Determine the (x, y) coordinate at the center of the cell enclosing the given text.  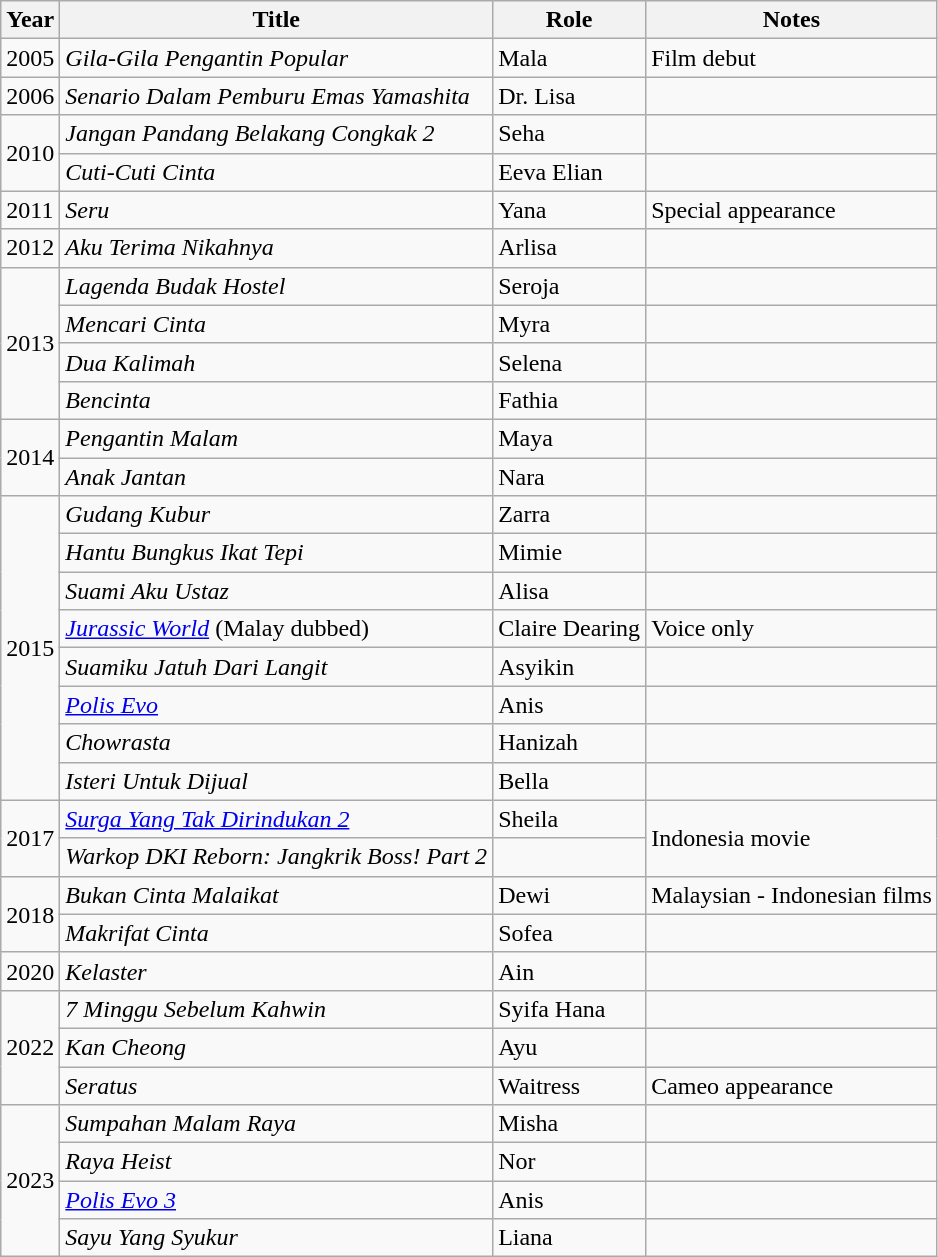
Gudang Kubur (276, 515)
Sheila (570, 819)
Seroja (570, 286)
Anak Jantan (276, 477)
Malaysian - Indonesian films (792, 895)
Misha (570, 1124)
2010 (30, 153)
Pengantin Malam (276, 438)
Waitress (570, 1085)
Dua Kalimah (276, 362)
Role (570, 20)
Eeva Elian (570, 172)
2006 (30, 96)
Notes (792, 20)
Syifa Hana (570, 1009)
Raya Heist (276, 1162)
2017 (30, 838)
Kan Cheong (276, 1047)
2020 (30, 971)
Polis Evo (276, 705)
Surga Yang Tak Dirindukan 2 (276, 819)
Hantu Bungkus Ikat Tepi (276, 553)
Mimie (570, 553)
Alisa (570, 591)
2018 (30, 914)
Makrifat Cinta (276, 933)
Aku Terima Nikahnya (276, 248)
Sumpahan Malam Raya (276, 1124)
Nara (570, 477)
2014 (30, 457)
Senario Dalam Pemburu Emas Yamashita (276, 96)
Dewi (570, 895)
Bencinta (276, 400)
Mencari Cinta (276, 324)
Cuti-Cuti Cinta (276, 172)
Bukan Cinta Malaikat (276, 895)
Suami Aku Ustaz (276, 591)
Special appearance (792, 210)
Maya (570, 438)
Gila-Gila Pengantin Popular (276, 58)
Seratus (276, 1085)
Voice only (792, 629)
Hanizah (570, 743)
Zarra (570, 515)
Ayu (570, 1047)
Cameo appearance (792, 1085)
Suamiku Jatuh Dari Langit (276, 667)
Sofea (570, 933)
Jangan Pandang Belakang Congkak 2 (276, 134)
Isteri Untuk Dijual (276, 781)
Yana (570, 210)
Arlisa (570, 248)
Claire Dearing (570, 629)
Asyikin (570, 667)
Polis Evo 3 (276, 1200)
7 Minggu Sebelum Kahwin (276, 1009)
Title (276, 20)
Selena (570, 362)
Chowrasta (276, 743)
Seha (570, 134)
Warkop DKI Reborn: Jangkrik Boss! Part 2 (276, 857)
Nor (570, 1162)
Jurassic World (Malay dubbed) (276, 629)
Ain (570, 971)
2015 (30, 648)
2005 (30, 58)
Dr. Lisa (570, 96)
2012 (30, 248)
2023 (30, 1181)
Fathia (570, 400)
2022 (30, 1047)
Liana (570, 1238)
Sayu Yang Syukur (276, 1238)
2011 (30, 210)
Lagenda Budak Hostel (276, 286)
Seru (276, 210)
Myra (570, 324)
2013 (30, 343)
Mala (570, 58)
Indonesia movie (792, 838)
Film debut (792, 58)
Bella (570, 781)
Kelaster (276, 971)
Year (30, 20)
